Extract the [x, y] coordinate from the center of the cell holding the provided text.  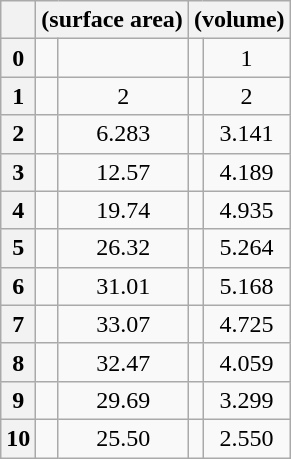
6 [18, 286]
9 [18, 400]
32.47 [123, 362]
4.059 [246, 362]
(volume) [239, 20]
5 [18, 248]
(surface area) [112, 20]
4 [18, 210]
31.01 [123, 286]
29.69 [123, 400]
3.299 [246, 400]
26.32 [123, 248]
33.07 [123, 324]
8 [18, 362]
2.550 [246, 438]
7 [18, 324]
4.189 [246, 172]
0 [18, 58]
3.141 [246, 134]
19.74 [123, 210]
12.57 [123, 172]
25.50 [123, 438]
4.725 [246, 324]
6.283 [123, 134]
4.935 [246, 210]
3 [18, 172]
5.168 [246, 286]
10 [18, 438]
5.264 [246, 248]
